Extract the (x, y) coordinate from the center of the cell holding the provided text.  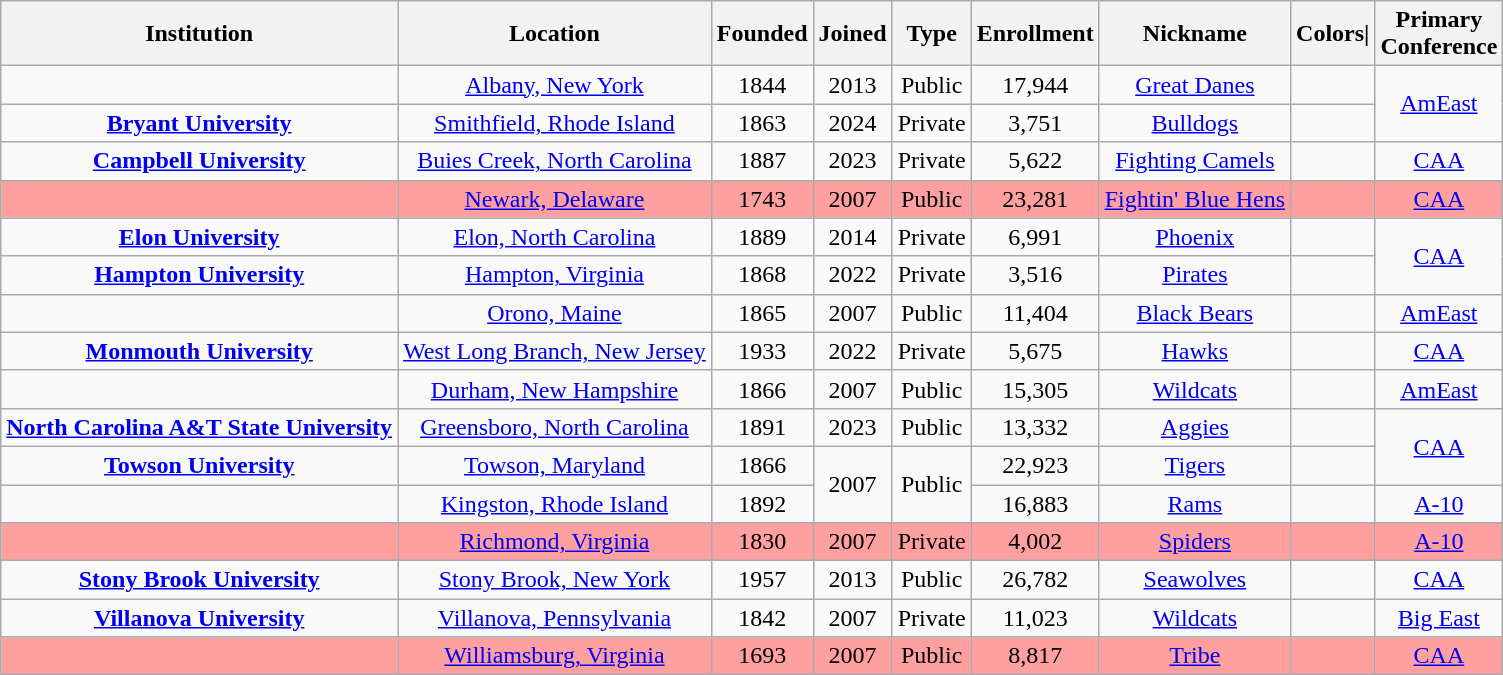
1889 (762, 237)
Durham, New Hampshire (555, 389)
1868 (762, 275)
Williamsburg, Virginia (555, 656)
Pirates (1194, 275)
Tigers (1194, 465)
Hampton, Virginia (555, 275)
Newark, Delaware (555, 199)
Elon University (200, 237)
Elon, North Carolina (555, 237)
Greensboro, North Carolina (555, 427)
1891 (762, 427)
Hampton University (200, 275)
Monmouth University (200, 351)
3,516 (1035, 275)
2024 (852, 123)
Tribe (1194, 656)
Kingston, Rhode Island (555, 503)
8,817 (1035, 656)
Type (932, 34)
Big East (1439, 618)
Bulldogs (1194, 123)
2014 (852, 237)
1892 (762, 503)
1830 (762, 542)
1844 (762, 85)
Rams (1194, 503)
1863 (762, 123)
1865 (762, 313)
3,751 (1035, 123)
Institution (200, 34)
Enrollment (1035, 34)
West Long Branch, New Jersey (555, 351)
22,923 (1035, 465)
16,883 (1035, 503)
11,404 (1035, 313)
Stony Brook, New York (555, 580)
Colors| (1333, 34)
11,023 (1035, 618)
Orono, Maine (555, 313)
23,281 (1035, 199)
Phoenix (1194, 237)
5,622 (1035, 161)
17,944 (1035, 85)
Towson University (200, 465)
Buies Creek, North Carolina (555, 161)
Richmond, Virginia (555, 542)
26,782 (1035, 580)
1957 (762, 580)
1693 (762, 656)
Location (555, 34)
Fighting Camels (1194, 161)
Villanova University (200, 618)
1743 (762, 199)
Fightin' Blue Hens (1194, 199)
Hawks (1194, 351)
Aggies (1194, 427)
1933 (762, 351)
6,991 (1035, 237)
Stony Brook University (200, 580)
15,305 (1035, 389)
4,002 (1035, 542)
Joined (852, 34)
Bryant University (200, 123)
Towson, Maryland (555, 465)
Great Danes (1194, 85)
Villanova, Pennsylvania (555, 618)
North Carolina A&T State University (200, 427)
PrimaryConference (1439, 34)
Campbell University (200, 161)
Spiders (1194, 542)
13,332 (1035, 427)
Black Bears (1194, 313)
1842 (762, 618)
5,675 (1035, 351)
Albany, New York (555, 85)
Founded (762, 34)
Smithfield, Rhode Island (555, 123)
Nickname (1194, 34)
Seawolves (1194, 580)
1887 (762, 161)
